Identify which cell holds the provided text, then report its (X, Y) central coordinate. 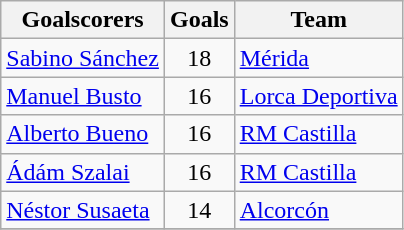
Mérida (318, 58)
Sabino Sánchez (83, 58)
Manuel Busto (83, 96)
Team (318, 20)
14 (199, 210)
Goals (199, 20)
Alberto Bueno (83, 134)
18 (199, 58)
Goalscorers (83, 20)
Lorca Deportiva (318, 96)
Alcorcón (318, 210)
Ádám Szalai (83, 172)
Néstor Susaeta (83, 210)
